Pinpoint the cell where the given text exists, returning its (x, y) midpoint coordinate. 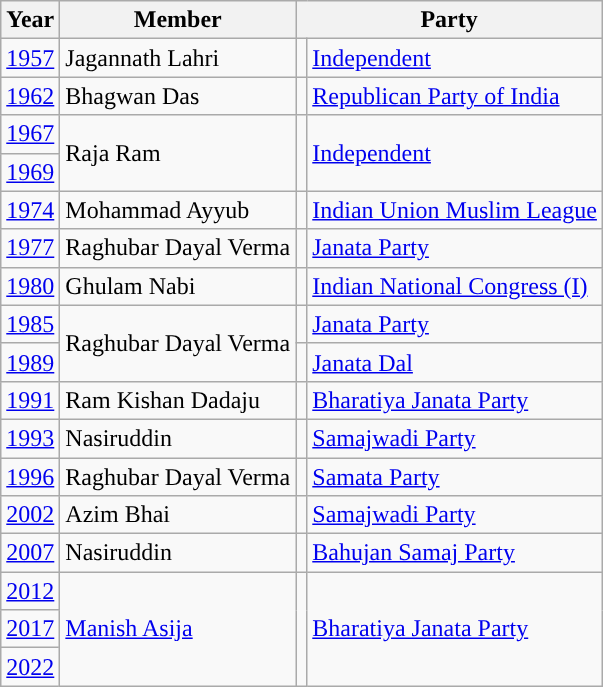
Year (30, 20)
1957 (30, 58)
1993 (30, 438)
Raja Ram (178, 153)
1969 (30, 172)
2007 (30, 553)
2002 (30, 515)
Azim Bhai (178, 515)
1985 (30, 324)
Republican Party of India (455, 96)
Indian Union Muslim League (455, 210)
2012 (30, 591)
Indian National Congress (I) (455, 286)
Ghulam Nabi (178, 286)
Bhagwan Das (178, 96)
2017 (30, 629)
Samata Party (455, 477)
Jagannath Lahri (178, 58)
1996 (30, 477)
Mohammad Ayyub (178, 210)
1974 (30, 210)
1967 (30, 134)
Party (450, 20)
1980 (30, 286)
Bahujan Samaj Party (455, 553)
1991 (30, 400)
Member (178, 20)
1989 (30, 362)
1962 (30, 96)
Ram Kishan Dadaju (178, 400)
2022 (30, 667)
Janata Dal (455, 362)
Manish Asija (178, 629)
1977 (30, 248)
